Determine the [x, y] coordinate at the center of the cell enclosing the given text.  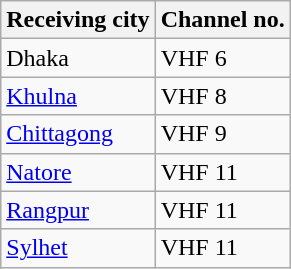
Channel no. [222, 20]
VHF 8 [222, 96]
Receiving city [78, 20]
Khulna [78, 96]
VHF 6 [222, 58]
VHF 9 [222, 134]
Rangpur [78, 210]
Sylhet [78, 248]
Natore [78, 172]
Chittagong [78, 134]
Dhaka [78, 58]
